Scan for the cell matching the given text and deliver its (x, y) coordinate at center. 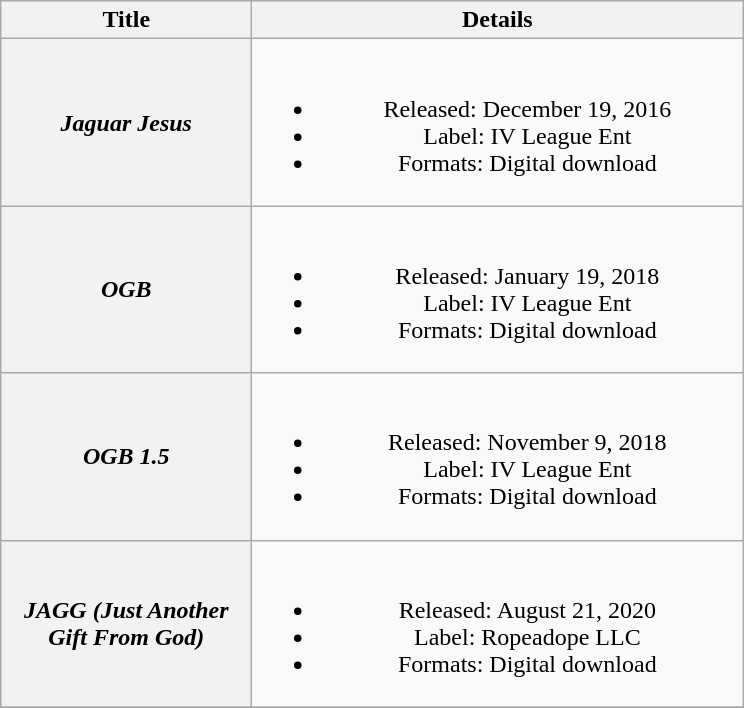
Released: August 21, 2020Label: Ropeadope LLCFormats: Digital download (498, 624)
Released: December 19, 2016Label: IV League EntFormats: Digital download (498, 122)
OGB (126, 290)
JAGG (Just Another Gift From God) (126, 624)
Jaguar Jesus (126, 122)
Released: January 19, 2018Label: IV League EntFormats: Digital download (498, 290)
Details (498, 20)
Title (126, 20)
OGB 1.5 (126, 456)
Released: November 9, 2018Label: IV League EntFormats: Digital download (498, 456)
